Capture the cell that displays the provided text and extract its (X, Y) central coordinate. 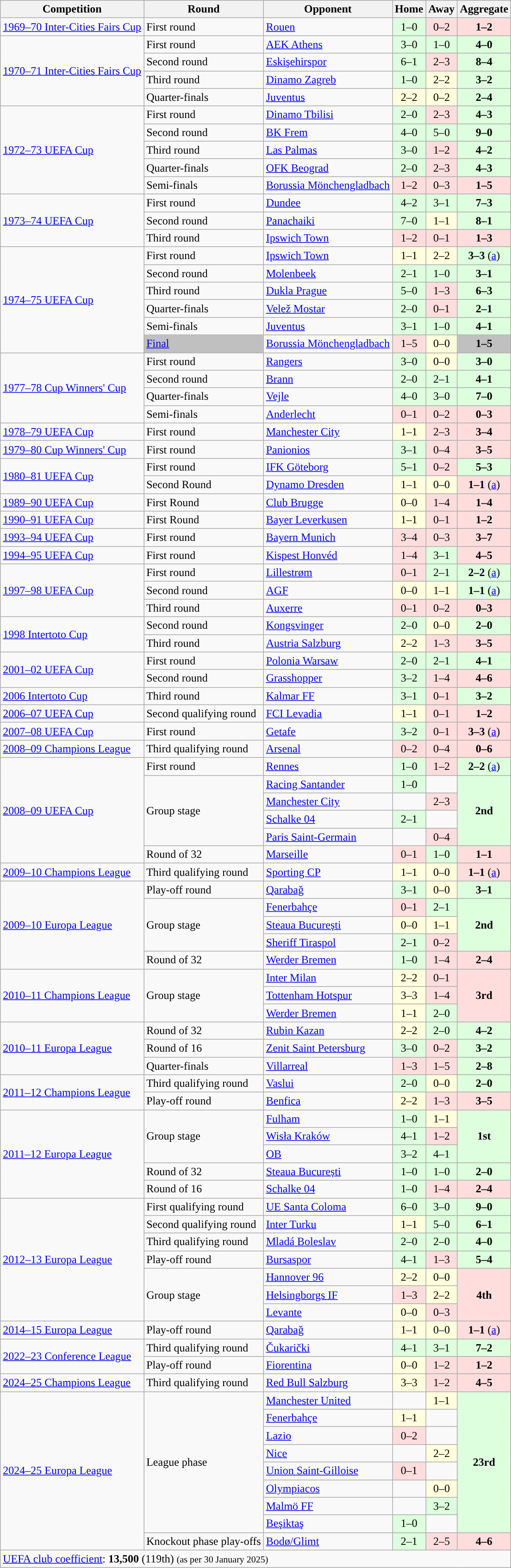
Dukla Prague (328, 291)
2014–15 Europa League (72, 1330)
Paris Saint-Germain (328, 837)
23rd (484, 1462)
Malmö FF (328, 1506)
Lillestrøm (328, 573)
1970–71 Inter-Cities Fairs Cup (72, 71)
Vaslui (328, 1084)
Benfica (328, 1101)
Aggregate (484, 9)
League phase (204, 1462)
2–5 (442, 1541)
Hannover 96 (328, 1277)
2008–09 Champions League (72, 749)
Nice (328, 1453)
8–1 (484, 221)
Levante (328, 1312)
Mladá Boleslav (328, 1242)
Zenit Saint Petersburg (328, 1048)
1997–98 UEFA Cup (72, 590)
OB (328, 1154)
Red Bull Salzburg (328, 1383)
UE Santa Coloma (328, 1207)
5–3 (484, 467)
IFK Göteborg (328, 467)
Anderlecht (328, 414)
0–6 (484, 749)
1979–80 Cup Winners' Cup (72, 449)
Dundee (328, 203)
1989–90 UEFA Cup (72, 502)
2010–11 Europa League (72, 1048)
Olympiacos (328, 1488)
Fulham (328, 1119)
Čukarički (328, 1348)
2–8 (484, 1066)
Round (204, 9)
Brann (328, 379)
Polonia Warsaw (328, 661)
1994–95 UEFA Cup (72, 555)
1969–70 Inter-Cities Fairs Cup (72, 27)
Villarreal (328, 1066)
Sporting CP (328, 872)
Tottenham Hotspur (328, 995)
FCI Levadia (328, 713)
Dinamo Tbilisi (328, 115)
Vejle (328, 397)
Marseille (328, 855)
AGF (328, 590)
1978–79 UEFA Cup (72, 432)
Inter Milan (328, 978)
Dynamo Dresden (328, 484)
Home (409, 9)
Second Round (204, 484)
2012–13 Europa League (72, 1259)
Union Saint-Gilloise (328, 1471)
2009–10 Europa League (72, 925)
Arsenal (328, 749)
OFK Beograd (328, 167)
Competition (72, 9)
Opponent (328, 9)
1990–91 UEFA Cup (72, 520)
Away (442, 9)
Molenbeek (328, 273)
5–4 (484, 1259)
2007–08 UEFA Cup (72, 731)
4th (484, 1295)
1974–75 UEFA Cup (72, 300)
1980–81 UEFA Cup (72, 476)
Sheriff Tiraspol (328, 942)
3rd (484, 995)
5–1 (409, 467)
Lazio (328, 1436)
2024–25 Europa League (72, 1471)
Club Brugge (328, 502)
UEFA club coefficient: 13,500 (119th) (as per 30 January 2025) (255, 1559)
Kispest Honvéd (328, 555)
Rennes (328, 766)
2001–02 UEFA Cup (72, 669)
1973–74 UEFA Cup (72, 220)
Bayer Leverkusen (328, 520)
6–0 (409, 1207)
8–4 (484, 62)
Manchester United (328, 1401)
Grasshopper (328, 678)
2009–10 Champions League (72, 872)
Panachaiki (328, 221)
2006 Intertoto Cup (72, 696)
Rangers (328, 361)
7–2 (484, 1348)
1977–78 Cup Winners' Cup (72, 388)
2011–12 Europa League (72, 1154)
Kalmar FF (328, 696)
2008–09 UEFA Cup (72, 810)
BK Frem (328, 132)
Rubin Kazan (328, 1030)
Getafe (328, 731)
2006–07 UEFA Cup (72, 713)
1st (484, 1136)
2011–12 Champions League (72, 1092)
AEK Athens (328, 44)
Wisła Kraków (328, 1136)
Rouen (328, 27)
2022–23 Conference League (72, 1357)
Panionios (328, 449)
Eskişehirspor (328, 62)
Bayern Munich (328, 538)
7–3 (484, 203)
Las Palmas (328, 150)
2024–25 Champions League (72, 1383)
Bursaspor (328, 1259)
1972–73 UEFA Cup (72, 150)
Beşiktaş (328, 1524)
Final (204, 344)
6–3 (484, 291)
1993–94 UEFA Cup (72, 538)
Inter Turku (328, 1224)
Helsingborgs IF (328, 1295)
Racing Santander (328, 784)
1998 Intertoto Cup (72, 634)
Auxerre (328, 608)
Kongsvinger (328, 626)
Austria Salzburg (328, 643)
3–7 (484, 538)
First qualifying round (204, 1207)
Fiorentina (328, 1365)
Knockout phase play-offs (204, 1541)
Velež Mostar (328, 309)
2010–11 Champions League (72, 995)
Bodø/Glimt (328, 1541)
Dinamo Zagreb (328, 80)
